Output the (x, y) coordinate of the center of the cell containing the given text.  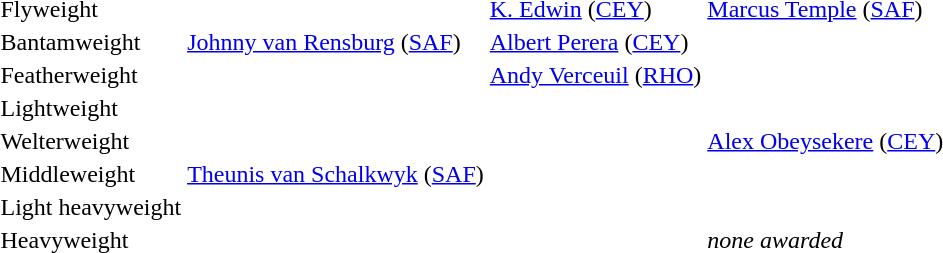
Albert Perera (CEY) (596, 42)
Johnny van Rensburg (SAF) (336, 42)
Andy Verceuil (RHO) (596, 75)
Theunis van Schalkwyk (SAF) (336, 174)
